Scan for the cell matching the given text and deliver its (X, Y) coordinate at center. 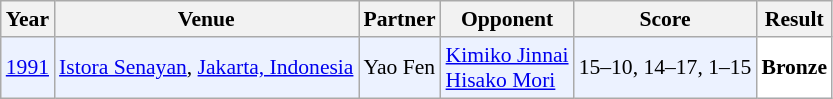
Result (794, 19)
Partner (399, 19)
Year (28, 19)
Yao Fen (399, 68)
Score (666, 19)
Bronze (794, 68)
1991 (28, 68)
Kimiko Jinnai Hisako Mori (508, 68)
15–10, 14–17, 1–15 (666, 68)
Venue (206, 19)
Opponent (508, 19)
Istora Senayan, Jakarta, Indonesia (206, 68)
